Determine the (x, y) coordinate at the center of the cell enclosing the given text.  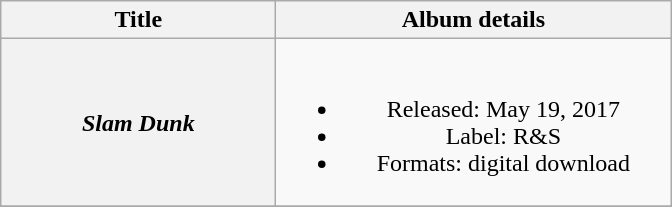
Released: May 19, 2017Label: R&SFormats: digital download (474, 122)
Album details (474, 20)
Title (138, 20)
Slam Dunk (138, 122)
